Locate the cell with the specified text and output its (x, y) center coordinate. 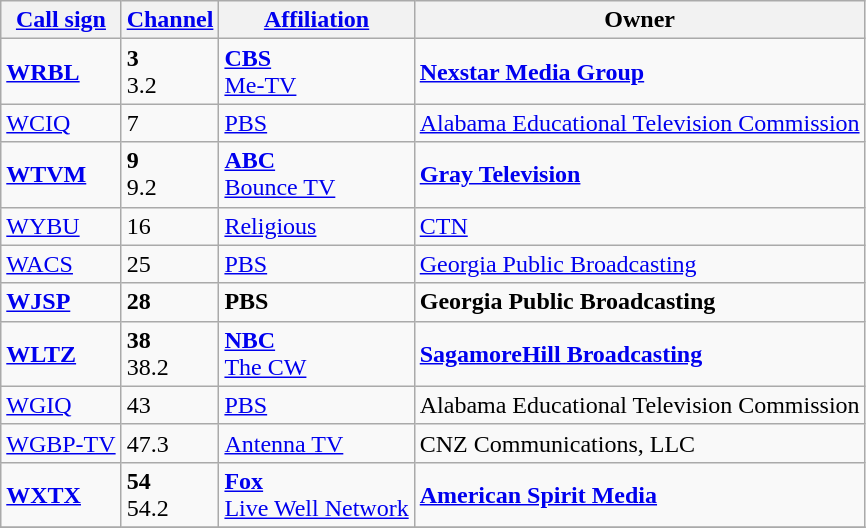
Gray Television (640, 174)
WRBL (61, 72)
WLTZ (61, 354)
WYBU (61, 226)
CNZ Communications, LLC (640, 443)
28 (170, 302)
WJSP (61, 302)
7 (170, 123)
CBSMe-TV (316, 72)
33.2 (170, 72)
NBCThe CW (316, 354)
WGBP-TV (61, 443)
5454.2 (170, 494)
Affiliation (316, 20)
Nexstar Media Group (640, 72)
ABCBounce TV (316, 174)
47.3 (170, 443)
CTN (640, 226)
43 (170, 405)
Call sign (61, 20)
WCIQ (61, 123)
16 (170, 226)
25 (170, 264)
Channel (170, 20)
SagamoreHill Broadcasting (640, 354)
FoxLive Well Network (316, 494)
WTVM (61, 174)
Antenna TV (316, 443)
WXTX (61, 494)
Owner (640, 20)
WACS (61, 264)
WGIQ (61, 405)
3838.2 (170, 354)
American Spirit Media (640, 494)
99.2 (170, 174)
Religious (316, 226)
